From the cell containing the given text, extract its center point as [x, y] coordinate. 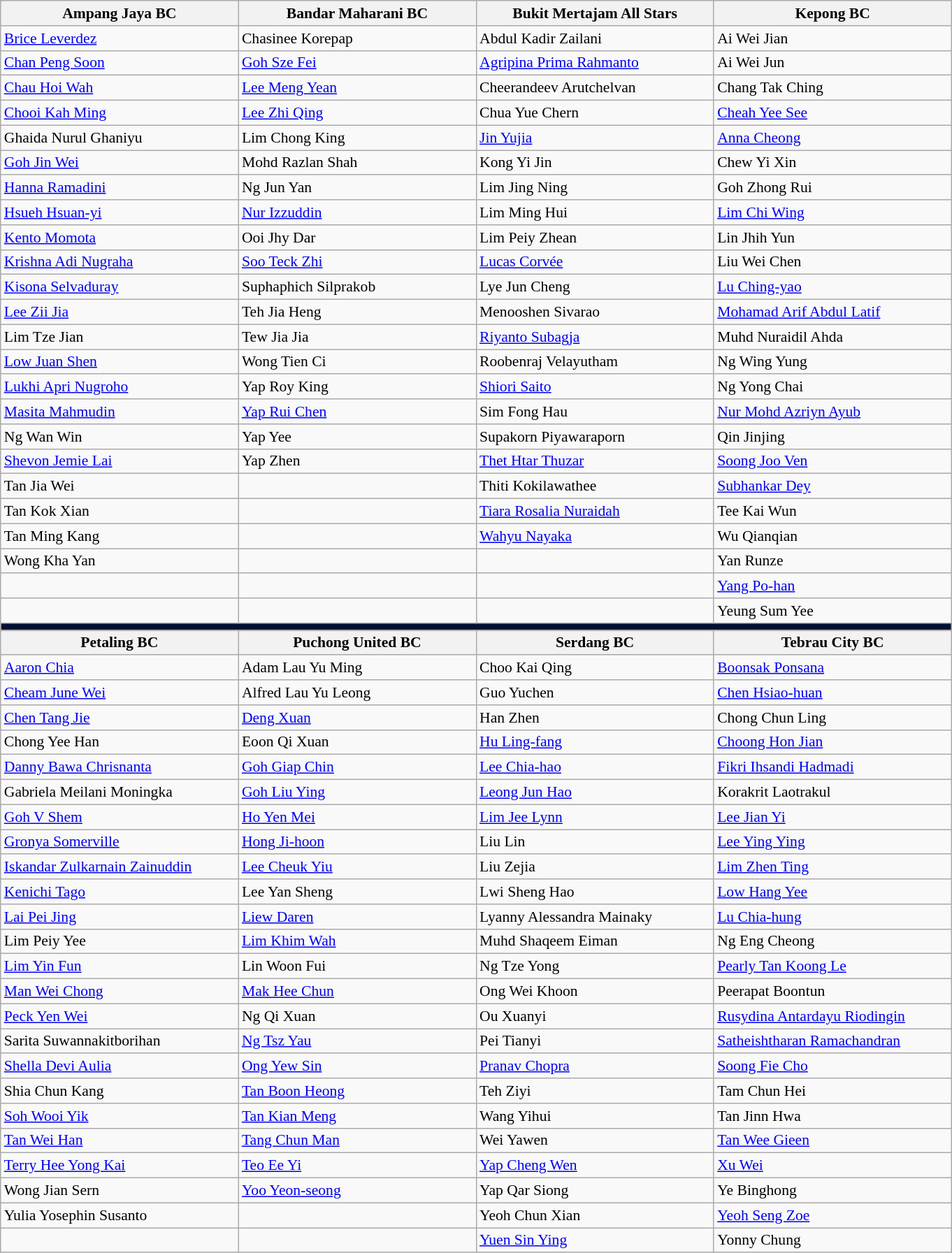
Liu Wei Chen [832, 262]
Masita Mahmudin [120, 412]
Chooi Kah Ming [120, 113]
Ye Binghong [832, 1191]
Ai Wei Jian [832, 38]
Goh Sze Fei [357, 63]
Lukhi Apri Nugroho [120, 387]
Lee Jian Yi [832, 817]
Yap Yee [357, 437]
Soh Wooi Yik [120, 1116]
Hong Ji-hoon [357, 842]
Iskandar Zulkarnain Zainuddin [120, 867]
Yulia Yosephin Susanto [120, 1215]
Lim Peiy Zhean [595, 238]
Yuen Sin Ying [595, 1240]
Eoon Qi Xuan [357, 742]
Shiori Saito [595, 387]
Sarita Suwannakitborihan [120, 1041]
Wong Tien Ci [357, 362]
Hanna Ramadini [120, 188]
Sim Fong Hau [595, 412]
Shella Devi Aulia [120, 1066]
Goh Giap Chin [357, 767]
Pranav Chopra [595, 1066]
Subhankar Dey [832, 486]
Yang Po-han [832, 586]
Wei Yawen [595, 1140]
Kisona Selvaduray [120, 287]
Tew Jia Jia [357, 337]
Goh Liu Ying [357, 792]
Nur Izzuddin [357, 212]
Tiara Rosalia Nuraidah [595, 512]
Yeoh Seng Zoe [832, 1215]
Abdul Kadir Zailani [595, 38]
Lim Zhen Ting [832, 867]
Liu Zejia [595, 867]
Lim Chong King [357, 138]
Choo Kai Qing [595, 668]
Jin Yujia [595, 138]
Goh V Shem [120, 817]
Lee Yan Sheng [357, 892]
Bandar Maharani BC [357, 13]
Lim Khim Wah [357, 941]
Tam Chun Hei [832, 1091]
Lim Tze Jian [120, 337]
Chan Peng Soon [120, 63]
Man Wei Chong [120, 992]
Lyanny Alessandra Mainaky [595, 917]
Gabriela Meilani Moningka [120, 792]
Anna Cheong [832, 138]
Ai Wei Jun [832, 63]
Agripina Prima Rahmanto [595, 63]
Yap Roy King [357, 387]
Kenichi Tago [120, 892]
Ng Yong Chai [832, 387]
Cheerandeev Arutchelvan [595, 88]
Ooi Jhy Dar [357, 238]
Ng Eng Cheong [832, 941]
Tan Jinn Hwa [832, 1116]
Riyanto Subagja [595, 337]
Xu Wei [832, 1166]
Lee Zii Jia [120, 312]
Tan Kok Xian [120, 512]
Wang Yihui [595, 1116]
Terry Hee Yong Kai [120, 1166]
Tee Kai Wun [832, 512]
Lee Chia-hao [595, 767]
Kento Momota [120, 238]
Yap Cheng Wen [595, 1166]
Chong Chun Ling [832, 718]
Pei Tianyi [595, 1041]
Roobenraj Velayutham [595, 362]
Soong Joo Ven [832, 461]
Lim Peiy Yee [120, 941]
Shevon Jemie Lai [120, 461]
Chau Hoi Wah [120, 88]
Qin Jinjing [832, 437]
Serdang BC [595, 643]
Fikri Ihsandi Hadmadi [832, 767]
Tang Chun Man [357, 1140]
Danny Bawa Chrisnanta [120, 767]
Lim Ming Hui [595, 212]
Yap Rui Chen [357, 412]
Wu Qianqian [832, 536]
Hu Ling-fang [595, 742]
Tan Jia Wei [120, 486]
Nur Mohd Azriyn Ayub [832, 412]
Chua Yue Chern [595, 113]
Ng Tsz Yau [357, 1041]
Mohd Razlan Shah [357, 163]
Ghaida Nurul Ghaniyu [120, 138]
Soong Fie Cho [832, 1066]
Bukit Mertajam All Stars [595, 13]
Muhd Nuraidil Ahda [832, 337]
Tan Boon Heong [357, 1091]
Ong Wei Khoon [595, 992]
Lim Chi Wing [832, 212]
Petaling BC [120, 643]
Yap Qar Siong [595, 1191]
Choong Hon Jian [832, 742]
Ng Wan Win [120, 437]
Ng Tze Yong [595, 966]
Low Juan Shen [120, 362]
Yan Runze [832, 561]
Suphaphich Silprakob [357, 287]
Lim Jing Ning [595, 188]
Chew Yi Xin [832, 163]
Yeung Sum Yee [832, 611]
Satheishtharan Ramachandran [832, 1041]
Chen Hsiao-huan [832, 693]
Lai Pei Jing [120, 917]
Krishna Adi Nugraha [120, 262]
Teh Jia Heng [357, 312]
Lim Yin Fun [120, 966]
Lin Jhih Yun [832, 238]
Teh Ziyi [595, 1091]
Yonny Chung [832, 1240]
Ng Wing Yung [832, 362]
Adam Lau Yu Ming [357, 668]
Han Zhen [595, 718]
Cheah Yee See [832, 113]
Deng Xuan [357, 718]
Brice Leverdez [120, 38]
Aaron Chia [120, 668]
Lim Jee Lynn [595, 817]
Chasinee Korepap [357, 38]
Rusydina Antardayu Riodingin [832, 1016]
Mak Hee Chun [357, 992]
Tan Wee Gieen [832, 1140]
Liew Daren [357, 917]
Tan Kian Meng [357, 1116]
Lin Woon Fui [357, 966]
Hsueh Hsuan-yi [120, 212]
Lee Zhi Qing [357, 113]
Ng Jun Yan [357, 188]
Leong Jun Hao [595, 792]
Ou Xuanyi [595, 1016]
Goh Zhong Rui [832, 188]
Ho Yen Mei [357, 817]
Yeoh Chun Xian [595, 1215]
Guo Yuchen [595, 693]
Wahyu Nayaka [595, 536]
Chang Tak Ching [832, 88]
Lee Cheuk Yiu [357, 867]
Supakorn Piyawaraporn [595, 437]
Muhd Shaqeem Eiman [595, 941]
Ng Qi Xuan [357, 1016]
Chen Tang Jie [120, 718]
Ong Yew Sin [357, 1066]
Menooshen Sivarao [595, 312]
Yoo Yeon-seong [357, 1191]
Korakrit Laotrakul [832, 792]
Low Hang Yee [832, 892]
Thet Htar Thuzar [595, 461]
Puchong United BC [357, 643]
Peck Yen Wei [120, 1016]
Cheam June Wei [120, 693]
Tan Wei Han [120, 1140]
Kong Yi Jin [595, 163]
Lu Ching-yao [832, 287]
Thiti Kokilawathee [595, 486]
Boonsak Ponsana [832, 668]
Lee Ying Ying [832, 842]
Tan Ming Kang [120, 536]
Pearly Tan Koong Le [832, 966]
Kepong BC [832, 13]
Teo Ee Yi [357, 1166]
Lye Jun Cheng [595, 287]
Peerapat Boontun [832, 992]
Tebrau City BC [832, 643]
Lee Meng Yean [357, 88]
Shia Chun Kang [120, 1091]
Lwi Sheng Hao [595, 892]
Liu Lin [595, 842]
Lu Chia-hung [832, 917]
Chong Yee Han [120, 742]
Wong Kha Yan [120, 561]
Yap Zhen [357, 461]
Mohamad Arif Abdul Latif [832, 312]
Ampang Jaya BC [120, 13]
Lucas Corvée [595, 262]
Goh Jin Wei [120, 163]
Gronya Somerville [120, 842]
Wong Jian Sern [120, 1191]
Alfred Lau Yu Leong [357, 693]
Soo Teck Zhi [357, 262]
